Return [x, y] of the center of cell containing provided text 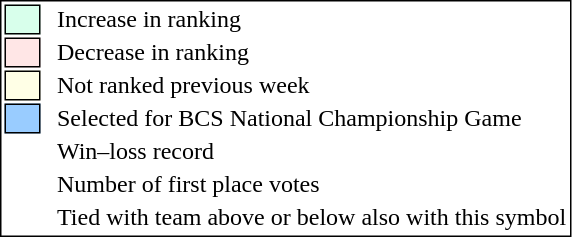
Decrease in ranking [312, 53]
Not ranked previous week [312, 85]
Tied with team above or below also with this symbol [312, 217]
Win–loss record [312, 151]
Number of first place votes [312, 185]
Increase in ranking [312, 19]
Selected for BCS National Championship Game [312, 119]
